For the text-containing cell, return its midpoint in [x, y] coordinate format. 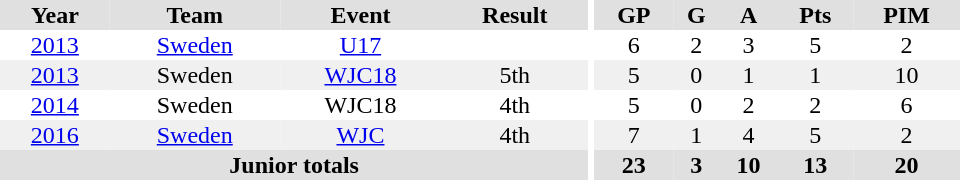
A [749, 15]
U17 [360, 45]
GP [634, 15]
23 [634, 165]
Year [55, 15]
2016 [55, 135]
7 [634, 135]
Event [360, 15]
Result [514, 15]
WJC [360, 135]
Pts [816, 15]
2014 [55, 105]
Junior totals [294, 165]
20 [906, 165]
4 [749, 135]
5th [514, 75]
G [696, 15]
PIM [906, 15]
Team [195, 15]
13 [816, 165]
